Extract the (x, y) coordinate from the center of the cell holding the provided text.  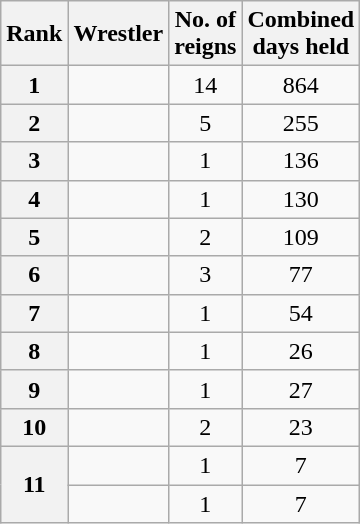
54 (301, 313)
23 (301, 427)
109 (301, 237)
10 (34, 427)
8 (34, 351)
255 (301, 123)
Combineddays held (301, 34)
130 (301, 199)
No. ofreigns (206, 34)
9 (34, 389)
Wrestler (118, 34)
Rank (34, 34)
26 (301, 351)
14 (206, 85)
4 (34, 199)
6 (34, 275)
136 (301, 161)
77 (301, 275)
864 (301, 85)
11 (34, 484)
27 (301, 389)
